Extract the [X, Y] coordinate from the center of the cell holding the provided text.  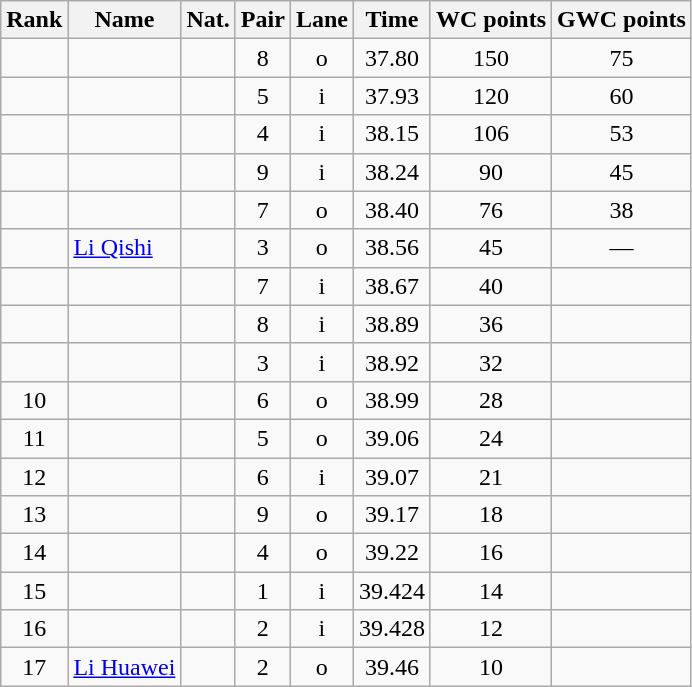
75 [622, 58]
37.93 [392, 96]
39.428 [392, 629]
38.56 [392, 248]
38.92 [392, 362]
53 [622, 134]
Nat. [208, 20]
39.06 [392, 438]
90 [490, 172]
Lane [322, 20]
24 [490, 438]
39.17 [392, 515]
28 [490, 400]
Li Huawei [124, 667]
39.07 [392, 477]
120 [490, 96]
18 [490, 515]
60 [622, 96]
38.15 [392, 134]
32 [490, 362]
11 [34, 438]
38.89 [392, 324]
Time [392, 20]
106 [490, 134]
Rank [34, 20]
38.99 [392, 400]
38.24 [392, 172]
37.80 [392, 58]
76 [490, 210]
38 [622, 210]
15 [34, 591]
Pair [262, 20]
38.40 [392, 210]
39.22 [392, 553]
GWC points [622, 20]
36 [490, 324]
38.67 [392, 286]
21 [490, 477]
1 [262, 591]
40 [490, 286]
39.46 [392, 667]
13 [34, 515]
WC points [490, 20]
Name [124, 20]
39.424 [392, 591]
Li Qishi [124, 248]
17 [34, 667]
150 [490, 58]
— [622, 248]
